Identify which cell holds the provided text, then report its (x, y) central coordinate. 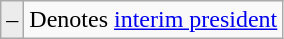
Denotes interim president (154, 20)
– (12, 20)
